Capture the cell that displays the provided text and extract its (x, y) central coordinate. 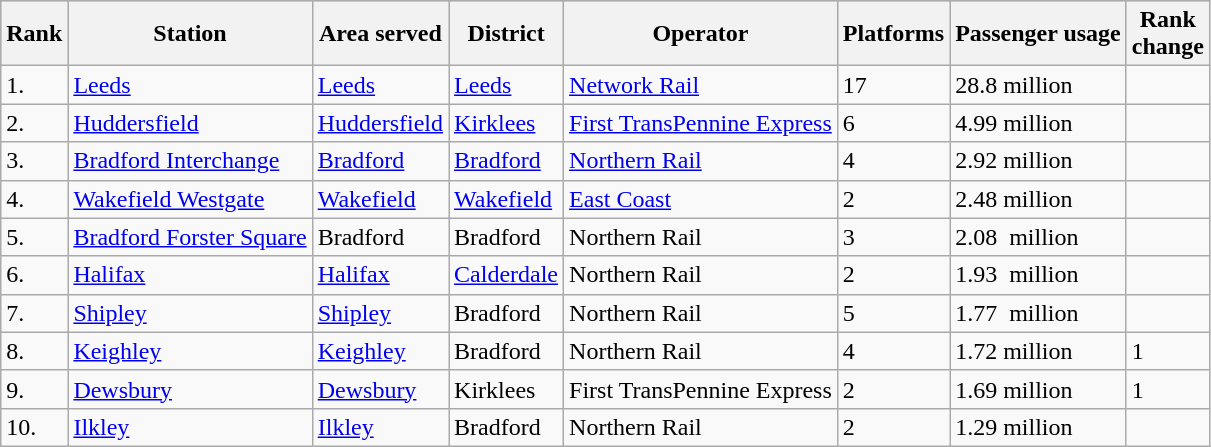
1. (34, 85)
Station (190, 34)
28.8 million (1038, 85)
9. (34, 389)
Wakefield Westgate (190, 199)
4.99 million (1038, 123)
1.77 million (1038, 313)
Rank (34, 34)
2.92 million (1038, 161)
2.08 million (1038, 237)
Rankchange (1168, 34)
Network Rail (701, 85)
3 (893, 237)
Area served (380, 34)
East Coast (701, 199)
4. (34, 199)
Calderdale (506, 275)
District (506, 34)
Bradford Interchange (190, 161)
6. (34, 275)
5. (34, 237)
Platforms (893, 34)
8. (34, 351)
1.72 million (1038, 351)
6 (893, 123)
3. (34, 161)
Operator (701, 34)
2.48 million (1038, 199)
17 (893, 85)
5 (893, 313)
2. (34, 123)
7. (34, 313)
Passenger usage (1038, 34)
10. (34, 427)
1.29 million (1038, 427)
1.69 million (1038, 389)
Bradford Forster Square (190, 237)
1.93 million (1038, 275)
